From the cell containing the given text, extract its center point as (X, Y) coordinate. 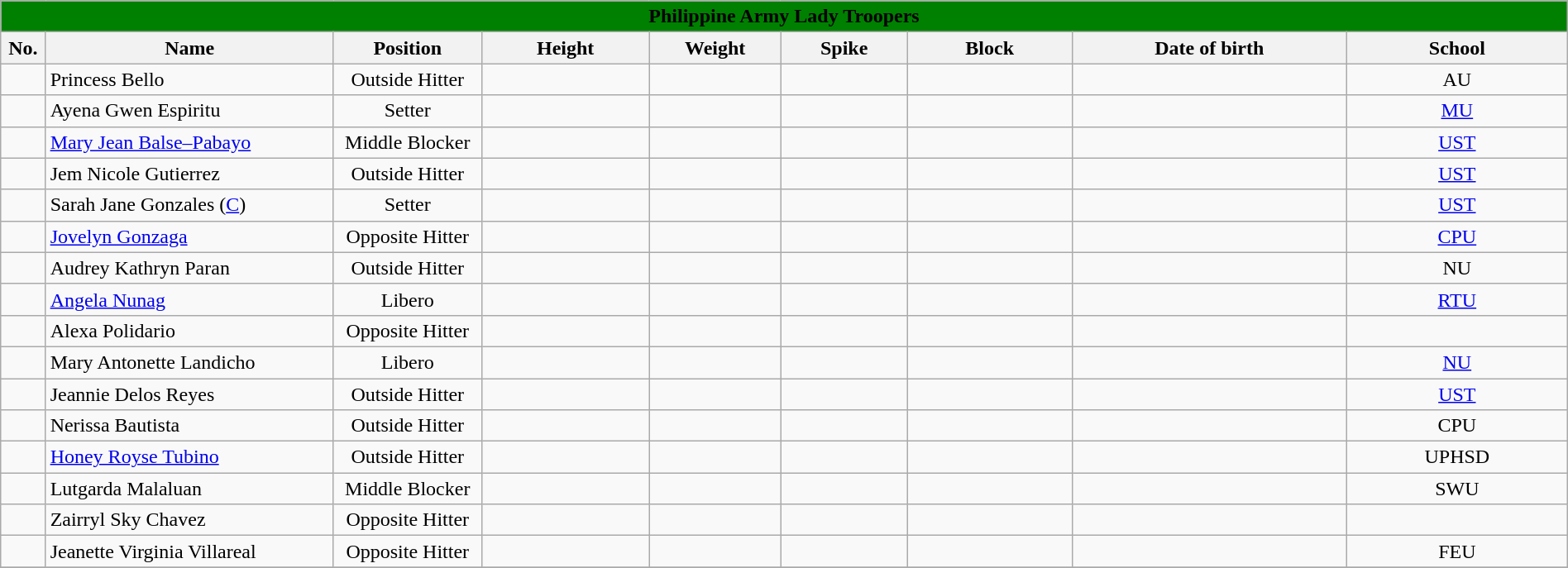
Spike (844, 48)
Sarah Jane Gonzales (C) (189, 205)
Philippine Army Lady Troopers (784, 17)
Honey Royse Tubino (189, 457)
Position (407, 48)
Height (566, 48)
Ayena Gwen Espiritu (189, 111)
Angela Nunag (189, 299)
Lutgarda Malaluan (189, 489)
Name (189, 48)
Audrey Kathryn Paran (189, 268)
MU (1457, 111)
Zairryl Sky Chavez (189, 520)
RTU (1457, 299)
Mary Antonette Landicho (189, 362)
Nerissa Bautista (189, 426)
Mary Jean Balse–Pabayo (189, 142)
Princess Bello (189, 79)
AU (1457, 79)
No. (23, 48)
Block (989, 48)
Jeanette Virginia Villareal (189, 551)
Weight (715, 48)
Jem Nicole Gutierrez (189, 174)
Jovelyn Gonzaga (189, 236)
SWU (1457, 489)
Date of birth (1209, 48)
FEU (1457, 551)
Alexa Polidario (189, 331)
School (1457, 48)
Jeannie Delos Reyes (189, 394)
UPHSD (1457, 457)
